Return [X, Y] of the center of cell containing provided text 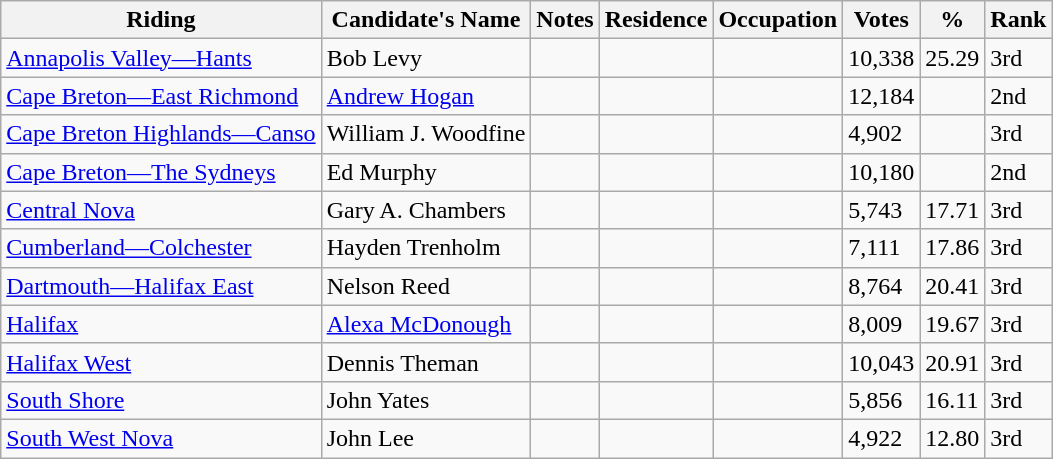
8,009 [882, 324]
Halifax [161, 324]
5,743 [882, 210]
% [952, 20]
Andrew Hogan [426, 96]
Cape Breton—East Richmond [161, 96]
7,111 [882, 248]
Hayden Trenholm [426, 248]
20.41 [952, 286]
John Lee [426, 438]
10,338 [882, 58]
Nelson Reed [426, 286]
South Shore [161, 400]
Gary A. Chambers [426, 210]
12.80 [952, 438]
10,043 [882, 362]
Votes [882, 20]
5,856 [882, 400]
17.86 [952, 248]
Riding [161, 20]
16.11 [952, 400]
Residence [656, 20]
Ed Murphy [426, 172]
Candidate's Name [426, 20]
Cape Breton Highlands—Canso [161, 134]
20.91 [952, 362]
10,180 [882, 172]
12,184 [882, 96]
Occupation [778, 20]
Rank [1018, 20]
Central Nova [161, 210]
Cape Breton—The Sydneys [161, 172]
John Yates [426, 400]
Alexa McDonough [426, 324]
19.67 [952, 324]
17.71 [952, 210]
25.29 [952, 58]
Dennis Theman [426, 362]
4,922 [882, 438]
Bob Levy [426, 58]
William J. Woodfine [426, 134]
Annapolis Valley—Hants [161, 58]
Cumberland—Colchester [161, 248]
8,764 [882, 286]
Dartmouth—Halifax East [161, 286]
4,902 [882, 134]
Halifax West [161, 362]
South West Nova [161, 438]
Notes [565, 20]
